Provide the [X, Y] coordinate of the cell's center where the given text is located.  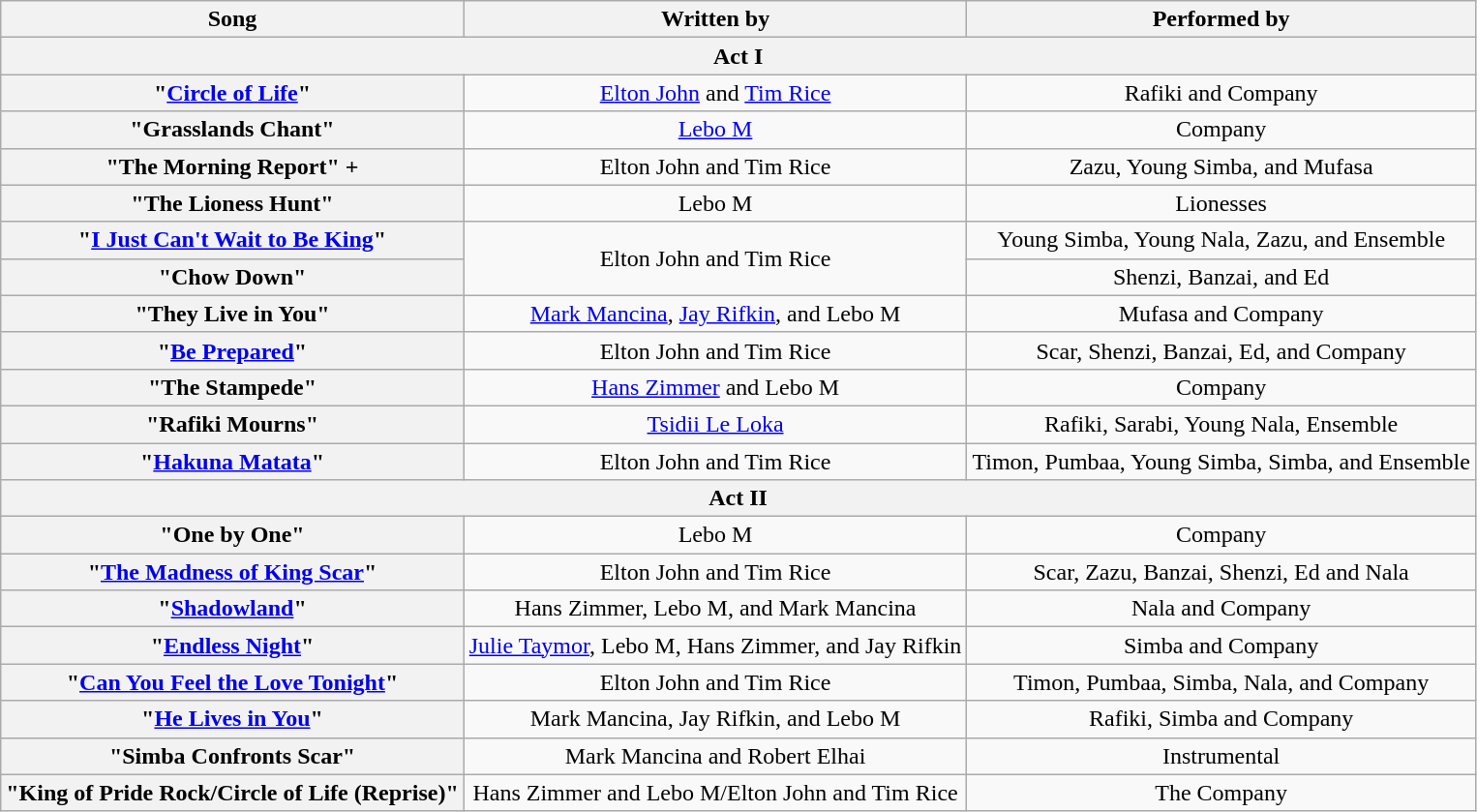
The Company [1221, 793]
Song [232, 19]
"The Stampede" [232, 387]
"Can You Feel the Love Tonight" [232, 682]
Hans Zimmer and Lebo M/Elton John and Tim Rice [715, 793]
Hans Zimmer, Lebo M, and Mark Mancina [715, 609]
Lionesses [1221, 203]
Young Simba, Young Nala, Zazu, and Ensemble [1221, 240]
Mufasa and Company [1221, 314]
Zazu, Young Simba, and Mufasa [1221, 166]
"Be Prepared" [232, 350]
Instrumental [1221, 756]
Act I [738, 56]
Julie Taymor, Lebo M, Hans Zimmer, and Jay Rifkin [715, 646]
"Hakuna Matata" [232, 462]
Rafiki and Company [1221, 93]
"He Lives in You" [232, 719]
Scar, Zazu, Banzai, Shenzi, Ed and Nala [1221, 572]
"They Live in You" [232, 314]
Performed by [1221, 19]
"King of Pride Rock/Circle of Life (Reprise)" [232, 793]
Written by [715, 19]
"Circle of Life" [232, 93]
Timon, Pumbaa, Simba, Nala, and Company [1221, 682]
Simba and Company [1221, 646]
Rafiki, Simba and Company [1221, 719]
Nala and Company [1221, 609]
Scar, Shenzi, Banzai, Ed, and Company [1221, 350]
"I Just Can't Wait to Be King" [232, 240]
Shenzi, Banzai, and Ed [1221, 277]
"The Morning Report" + [232, 166]
"Chow Down" [232, 277]
"The Lioness Hunt" [232, 203]
Act II [738, 498]
Tsidii Le Loka [715, 424]
"Endless Night" [232, 646]
"One by One" [232, 535]
Rafiki, Sarabi, Young Nala, Ensemble [1221, 424]
Timon, Pumbaa, Young Simba, Simba, and Ensemble [1221, 462]
"Simba Confronts Scar" [232, 756]
Hans Zimmer and Lebo M [715, 387]
"Shadowland" [232, 609]
Mark Mancina and Robert Elhai [715, 756]
"Grasslands Chant" [232, 130]
"Rafiki Mourns" [232, 424]
"The Madness of King Scar" [232, 572]
